Return the [x, y] coordinate for the center point of the cell that contains the specified text.  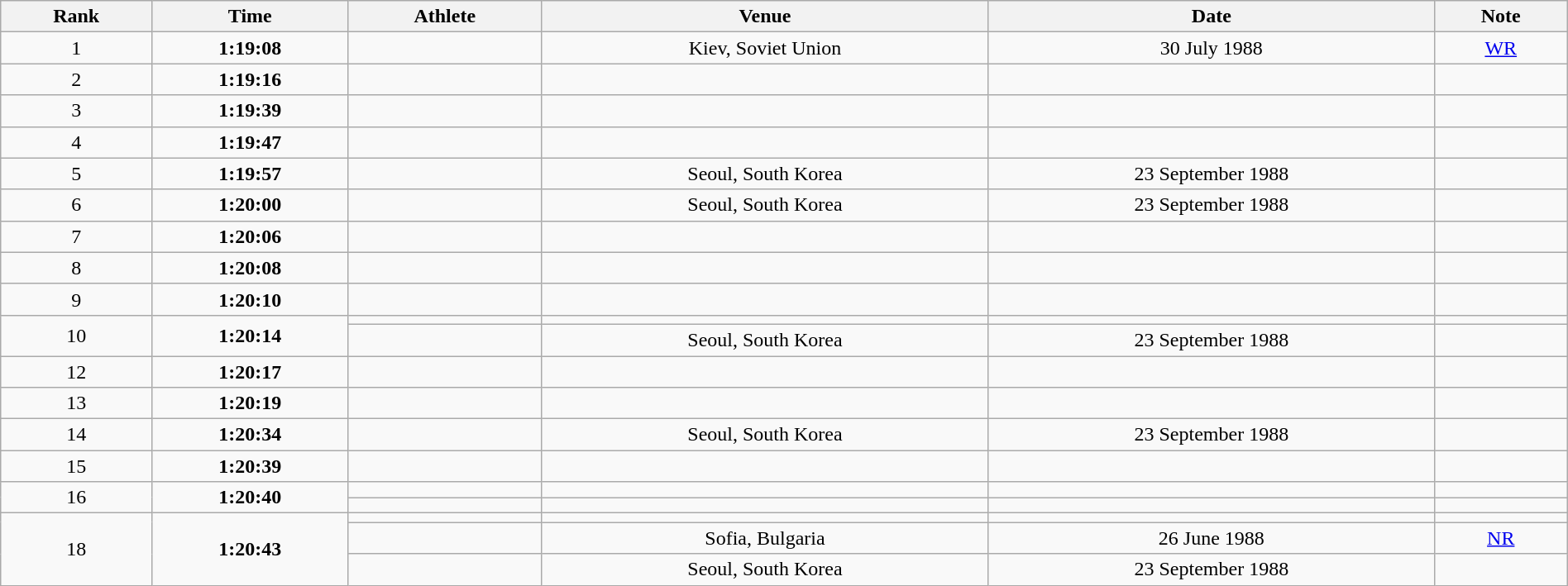
1:20:00 [250, 205]
1:19:16 [250, 79]
Note [1500, 17]
1:19:57 [250, 174]
1:20:43 [250, 549]
1:20:06 [250, 236]
1:20:34 [250, 435]
Kiev, Soviet Union [766, 48]
1:19:39 [250, 111]
1:20:10 [250, 299]
1:20:08 [250, 268]
Date [1211, 17]
26 June 1988 [1211, 538]
Time [250, 17]
1:20:14 [250, 336]
6 [76, 205]
7 [76, 236]
3 [76, 111]
5 [76, 174]
Sofia, Bulgaria [766, 538]
1:20:19 [250, 403]
12 [76, 371]
1:19:08 [250, 48]
WR [1500, 48]
15 [76, 466]
Athlete [445, 17]
1:20:40 [250, 498]
Venue [766, 17]
10 [76, 336]
Rank [76, 17]
9 [76, 299]
14 [76, 435]
1:19:47 [250, 142]
1:20:39 [250, 466]
30 July 1988 [1211, 48]
8 [76, 268]
1 [76, 48]
4 [76, 142]
1:20:17 [250, 371]
16 [76, 498]
13 [76, 403]
2 [76, 79]
NR [1500, 538]
18 [76, 549]
